Output the (x, y) coordinate of the center of the cell containing the given text.  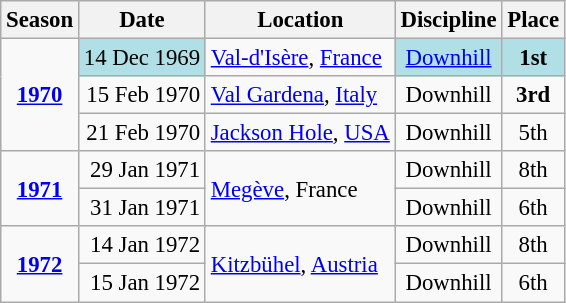
Place (533, 20)
Date (142, 20)
Jackson Hole, USA (300, 133)
Megève, France (300, 188)
Kitzbühel, Austria (300, 264)
1st (533, 58)
14 Jan 1972 (142, 245)
3rd (533, 95)
Location (300, 20)
15 Jan 1972 (142, 283)
15 Feb 1970 (142, 95)
Season (40, 20)
Val-d'Isère, France (300, 58)
1970 (40, 96)
14 Dec 1969 (142, 58)
29 Jan 1971 (142, 170)
1972 (40, 264)
Val Gardena, Italy (300, 95)
1971 (40, 188)
Discipline (448, 20)
5th (533, 133)
31 Jan 1971 (142, 208)
21 Feb 1970 (142, 133)
